Return [x, y] of the center of cell containing provided text 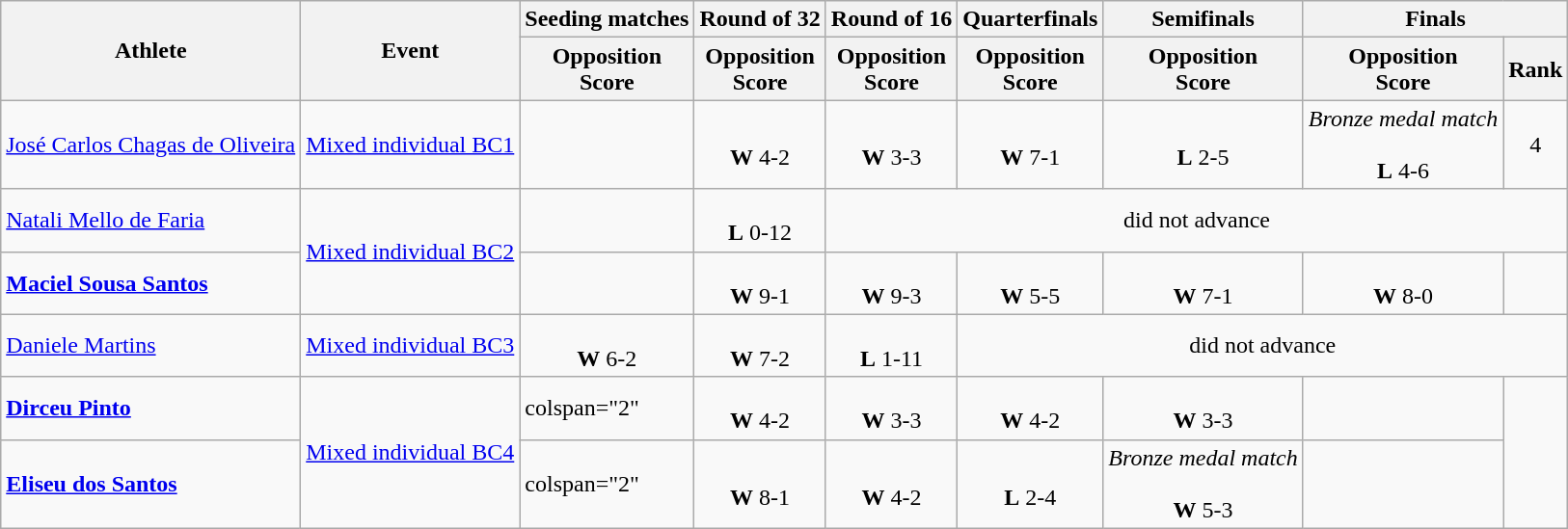
W 7-2 [760, 345]
L 0-12 [760, 220]
Mixed individual BC3 [411, 345]
Quarterfinals [1030, 19]
Event [411, 50]
Finals [1435, 19]
Mixed individual BC1 [411, 145]
José Carlos Chagas de Oliveira [150, 145]
Mixed individual BC2 [411, 251]
Round of 32 [760, 19]
Round of 16 [891, 19]
4 [1535, 145]
Maciel Sousa Santos [150, 283]
L 2-5 [1203, 145]
W 8-0 [1402, 283]
Daniele Martins [150, 345]
W 6-2 [608, 345]
Eliseu dos Santos [150, 484]
Semifinals [1203, 19]
Mixed individual BC4 [411, 453]
W 9-3 [891, 283]
Natali Mello de Faria [150, 220]
Dirceu Pinto [150, 409]
Rank [1535, 69]
L 2-4 [1030, 484]
Seeding matches [608, 19]
W 5-5 [1030, 283]
L 1-11 [891, 345]
W 8-1 [760, 484]
W 9-1 [760, 283]
Bronze medal matchL 4-6 [1402, 145]
Bronze medal matchW 5-3 [1203, 484]
Athlete [150, 50]
